Determine the (X, Y) coordinate at the center of the cell enclosing the given text.  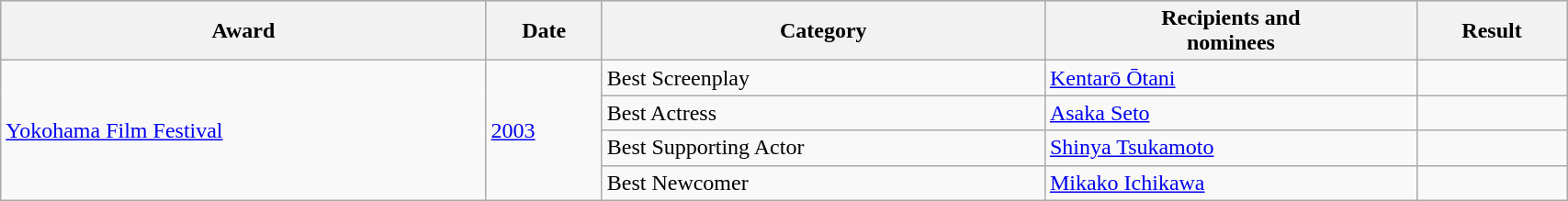
Shinya Tsukamoto (1231, 148)
Category (823, 31)
Best Supporting Actor (823, 148)
Best Newcomer (823, 183)
Award (243, 31)
Recipients and nominees (1231, 31)
Yokohama Film Festival (243, 130)
Kentarō Ōtani (1231, 78)
Mikako Ichikawa (1231, 183)
Result (1492, 31)
2003 (544, 130)
Best Actress (823, 113)
Date (544, 31)
Asaka Seto (1231, 113)
Best Screenplay (823, 78)
